Search for the cell housing the specified text and yield its (x, y) center coordinate. 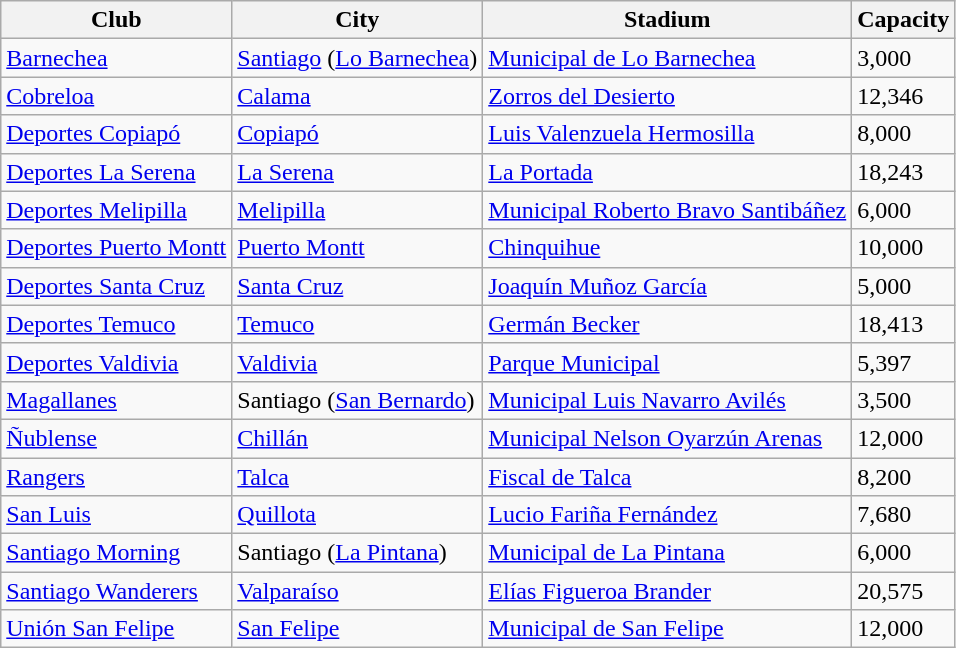
Valdivia (358, 362)
Deportes Melipilla (116, 210)
20,575 (904, 591)
Deportes Puerto Montt (116, 248)
Club (116, 20)
Fiscal de Talca (668, 477)
Santiago (La Pintana) (358, 553)
Stadium (668, 20)
La Serena (358, 172)
Municipal Roberto Bravo Santibáñez (668, 210)
8,200 (904, 477)
5,397 (904, 362)
Melipilla (358, 210)
Unión San Felipe (116, 629)
Zorros del Desierto (668, 96)
Rangers (116, 477)
Capacity (904, 20)
Deportes Temuco (116, 324)
Cobreloa (116, 96)
Santiago Morning (116, 553)
Santa Cruz (358, 286)
7,680 (904, 515)
Ñublense (116, 438)
Quillota (358, 515)
12,346 (904, 96)
Luis Valenzuela Hermosilla (668, 134)
3,000 (904, 58)
Municipal de San Felipe (668, 629)
Santiago Wanderers (116, 591)
3,500 (904, 400)
Deportes Copiapó (116, 134)
Parque Municipal (668, 362)
Puerto Montt (358, 248)
Santiago (Lo Barnechea) (358, 58)
Talca (358, 477)
Germán Becker (668, 324)
Barnechea (116, 58)
City (358, 20)
Calama (358, 96)
5,000 (904, 286)
La Portada (668, 172)
Deportes La Serena (116, 172)
San Luis (116, 515)
Joaquín Muñoz García (668, 286)
Municipal Nelson Oyarzún Arenas (668, 438)
Valparaíso (358, 591)
San Felipe (358, 629)
Lucio Fariña Fernández (668, 515)
Municipal de Lo Barnechea (668, 58)
Deportes Santa Cruz (116, 286)
Deportes Valdivia (116, 362)
Municipal de La Pintana (668, 553)
Temuco (358, 324)
Municipal Luis Navarro Avilés (668, 400)
18,413 (904, 324)
8,000 (904, 134)
18,243 (904, 172)
Chillán (358, 438)
Elías Figueroa Brander (668, 591)
Magallanes (116, 400)
10,000 (904, 248)
Chinquihue (668, 248)
Copiapó (358, 134)
Santiago (San Bernardo) (358, 400)
